Provide the [X, Y] coordinate of the cell's center where the given text is located.  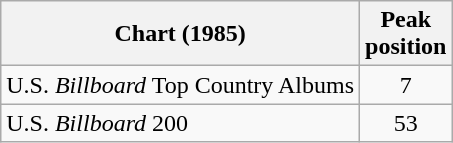
7 [406, 85]
Chart (1985) [180, 34]
53 [406, 123]
U.S. Billboard Top Country Albums [180, 85]
Peakposition [406, 34]
U.S. Billboard 200 [180, 123]
